Capture the cell that displays the provided text and extract its (x, y) central coordinate. 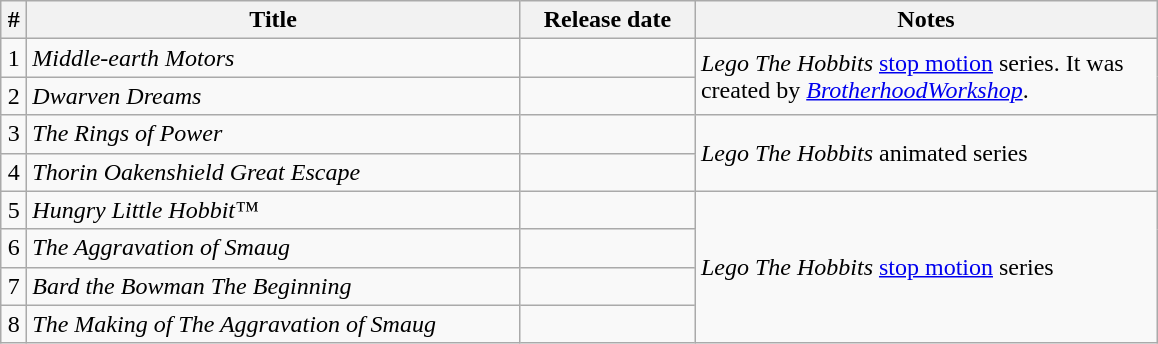
Bard the Bowman The Beginning (274, 286)
Middle-earth Motors (274, 58)
Notes (926, 20)
Lego The Hobbits animated series (926, 153)
The Making of The Aggravation of Smaug (274, 324)
Lego The Hobbits stop motion series (926, 267)
8 (14, 324)
1 (14, 58)
6 (14, 248)
The Rings of Power (274, 134)
5 (14, 210)
Lego The Hobbits stop motion series. It was created by BrotherhoodWorkshop. (926, 77)
7 (14, 286)
The Aggravation of Smaug (274, 248)
# (14, 20)
4 (14, 172)
Thorin Oakenshield Great Escape (274, 172)
Title (274, 20)
Release date (607, 20)
Dwarven Dreams (274, 96)
3 (14, 134)
2 (14, 96)
Hungry Little Hobbit™ (274, 210)
